Search for the cell housing the specified text and yield its [x, y] center coordinate. 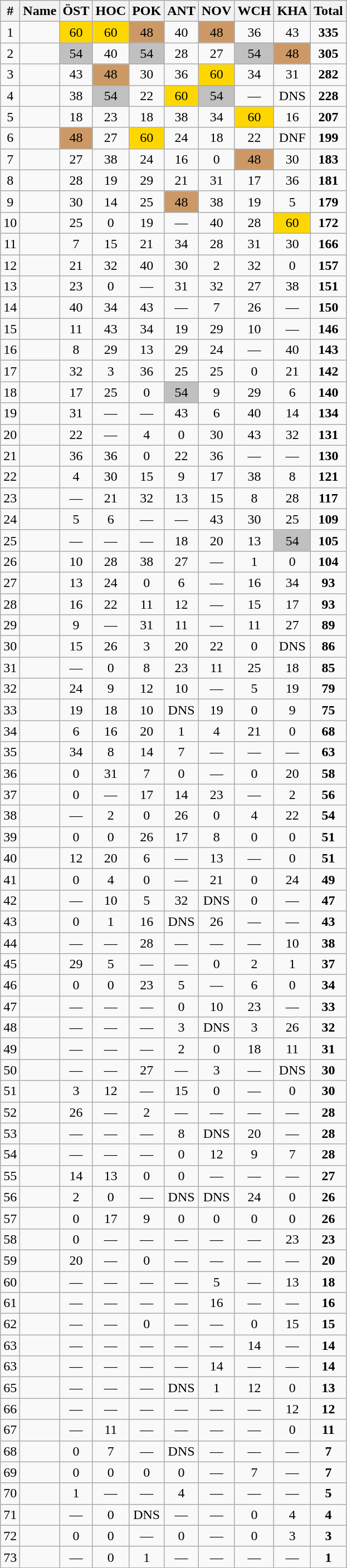
70 [10, 1493]
35 [10, 752]
183 [329, 159]
WCH [254, 11]
62 [10, 1324]
DNF [292, 138]
41 [10, 879]
142 [329, 371]
109 [329, 519]
52 [10, 1112]
HOC [111, 11]
121 [329, 477]
ANT [182, 11]
199 [329, 138]
ÖST [76, 11]
53 [10, 1133]
79 [329, 689]
59 [10, 1260]
335 [329, 32]
172 [329, 223]
65 [10, 1388]
71 [10, 1515]
305 [329, 53]
86 [329, 647]
KHA [292, 11]
179 [329, 201]
NOV [216, 11]
104 [329, 561]
140 [329, 392]
117 [329, 498]
143 [329, 350]
# [10, 11]
Name [40, 11]
166 [329, 244]
66 [10, 1409]
207 [329, 117]
57 [10, 1218]
67 [10, 1430]
73 [10, 1557]
45 [10, 964]
105 [329, 540]
50 [10, 1070]
44 [10, 943]
42 [10, 900]
85 [329, 668]
69 [10, 1472]
146 [329, 329]
55 [10, 1176]
134 [329, 413]
72 [10, 1536]
Total [329, 11]
130 [329, 456]
75 [329, 710]
181 [329, 180]
POK [147, 11]
282 [329, 75]
151 [329, 287]
39 [10, 837]
61 [10, 1303]
46 [10, 985]
150 [329, 308]
228 [329, 96]
89 [329, 625]
157 [329, 265]
131 [329, 435]
